From the cell containing the given text, extract its center point as [X, Y] coordinate. 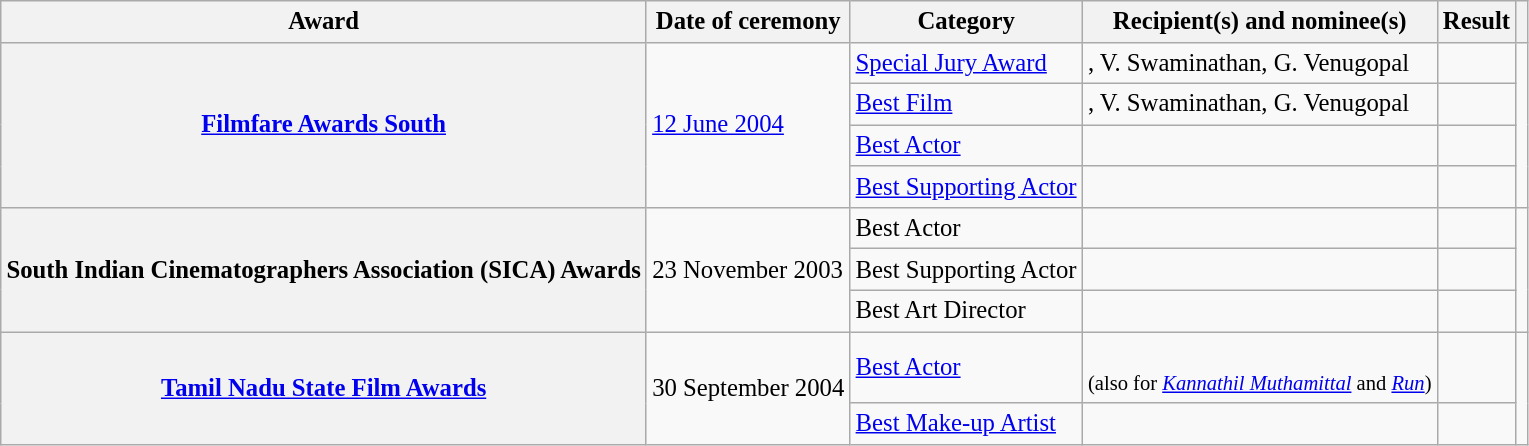
South Indian Cinematographers Association (SICA) Awards [324, 270]
12 June 2004 [748, 126]
Best Film [966, 104]
Category [966, 22]
Result [1476, 22]
(also for Kannathil Muthamittal and Run) [1260, 368]
30 September 2004 [748, 388]
Best Make-up Artist [966, 424]
Award [324, 22]
Recipient(s) and nominee(s) [1260, 22]
Special Jury Award [966, 64]
23 November 2003 [748, 270]
Date of ceremony [748, 22]
Tamil Nadu State Film Awards [324, 388]
Best Art Director [966, 312]
Filmfare Awards South [324, 126]
